Extract the (X, Y) coordinate from the center of the cell holding the provided text.  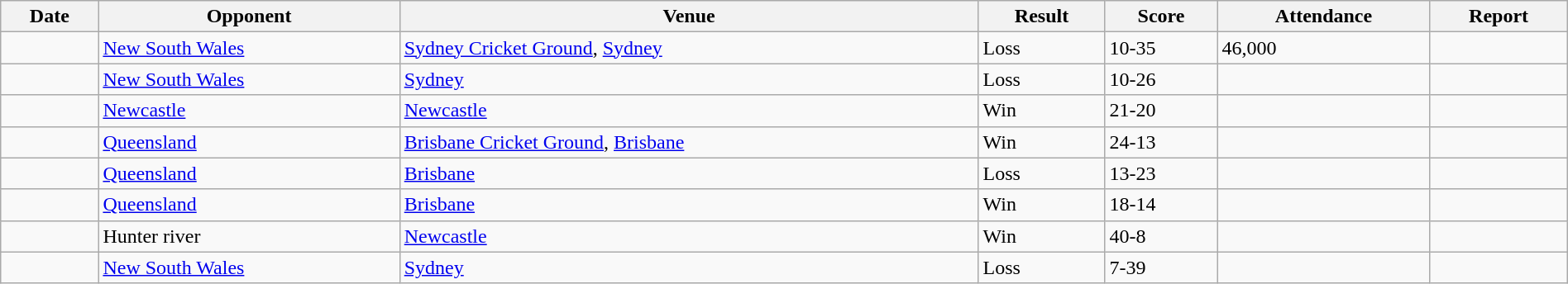
Brisbane Cricket Ground, Brisbane (689, 142)
Venue (689, 17)
46,000 (1323, 48)
Hunter river (249, 236)
18-14 (1161, 205)
Result (1042, 17)
Date (50, 17)
Sydney Cricket Ground, Sydney (689, 48)
40-8 (1161, 236)
Report (1499, 17)
7-39 (1161, 267)
Score (1161, 17)
Opponent (249, 17)
10-26 (1161, 79)
13-23 (1161, 173)
Attendance (1323, 17)
21-20 (1161, 111)
24-13 (1161, 142)
10-35 (1161, 48)
